Identify which cell holds the provided text, then report its (X, Y) central coordinate. 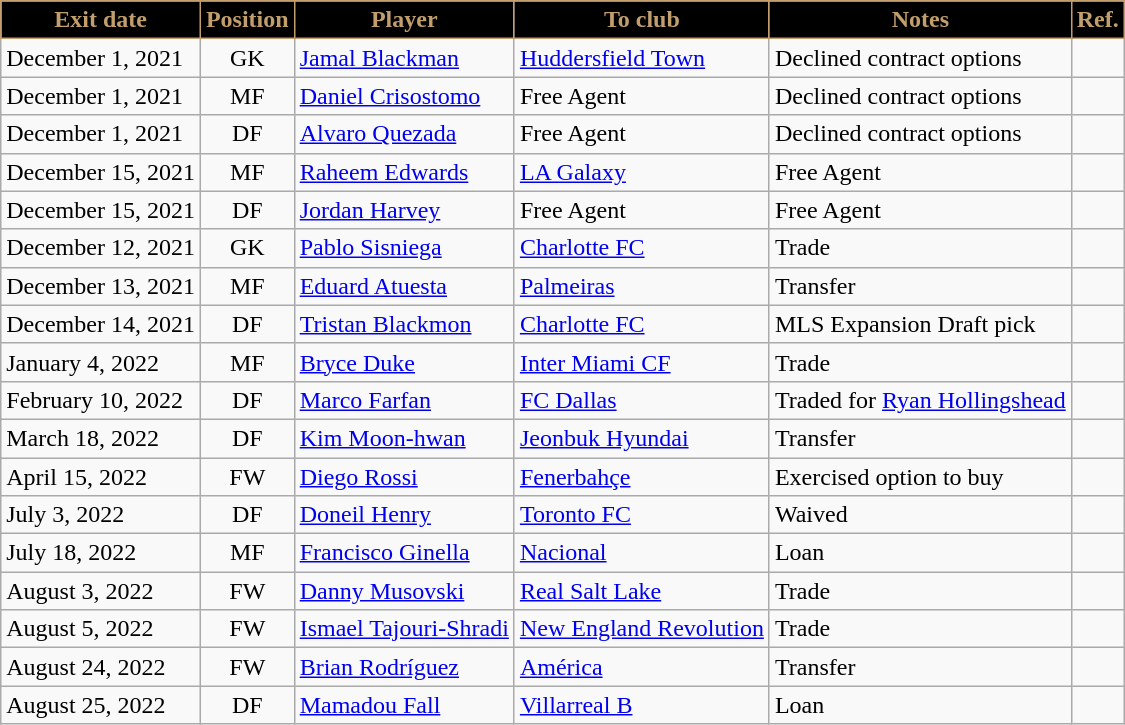
July 18, 2022 (101, 553)
Jordan Harvey (404, 210)
Raheem Edwards (404, 172)
December 14, 2021 (101, 324)
Jamal Blackman (404, 58)
Pablo Sisniega (404, 248)
Position (247, 20)
Ref. (1098, 20)
Jeonbuk Hyundai (642, 438)
Fenerbahçe (642, 477)
Francisco Ginella (404, 553)
Alvaro Quezada (404, 134)
Huddersfield Town (642, 58)
Bryce Duke (404, 362)
Real Salt Lake (642, 591)
Inter Miami CF (642, 362)
Notes (920, 20)
FC Dallas (642, 400)
August 3, 2022 (101, 591)
February 10, 2022 (101, 400)
Villarreal B (642, 705)
Danny Musovski (404, 591)
Exercised option to buy (920, 477)
Kim Moon-hwan (404, 438)
August 5, 2022 (101, 629)
Eduard Atuesta (404, 286)
Ismael Tajouri-Shradi (404, 629)
América (642, 667)
Exit date (101, 20)
August 24, 2022 (101, 667)
Marco Farfan (404, 400)
Daniel Crisostomo (404, 96)
January 4, 2022 (101, 362)
Toronto FC (642, 515)
New England Revolution (642, 629)
To club (642, 20)
Tristan Blackmon (404, 324)
Waived (920, 515)
July 3, 2022 (101, 515)
Doneil Henry (404, 515)
Player (404, 20)
August 25, 2022 (101, 705)
Nacional (642, 553)
Mamadou Fall (404, 705)
Brian Rodríguez (404, 667)
March 18, 2022 (101, 438)
April 15, 2022 (101, 477)
December 13, 2021 (101, 286)
MLS Expansion Draft pick (920, 324)
LA Galaxy (642, 172)
Traded for Ryan Hollingshead (920, 400)
Diego Rossi (404, 477)
December 12, 2021 (101, 248)
Palmeiras (642, 286)
